Find where the given text appears and provide that cell's center as [X, Y] coordinate. 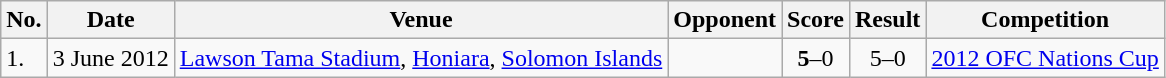
Score [816, 20]
Venue [421, 20]
Result [887, 20]
3 June 2012 [110, 58]
Date [110, 20]
Competition [1045, 20]
1. [24, 58]
Opponent [725, 20]
2012 OFC Nations Cup [1045, 58]
No. [24, 20]
Lawson Tama Stadium, Honiara, Solomon Islands [421, 58]
